Determine the (x, y) coordinate at the center of the cell enclosing the given text.  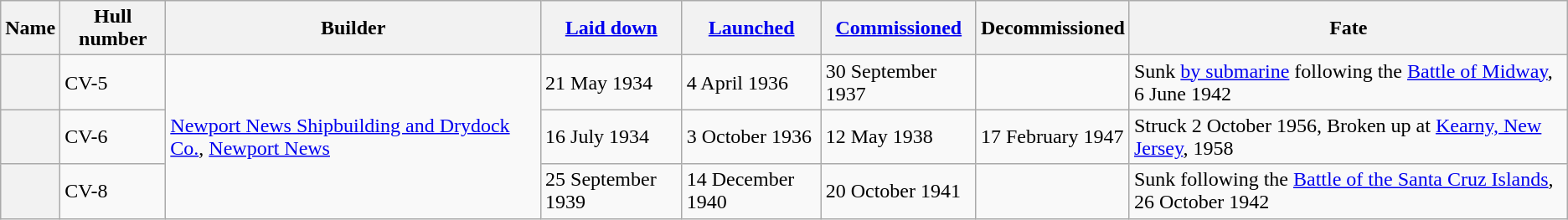
25 September 1939 (611, 191)
CV-5 (113, 82)
Struck 2 October 1956, Broken up at Kearny, New Jersey, 1958 (1349, 137)
4 April 1936 (751, 82)
14 December 1940 (751, 191)
Name (30, 28)
CV-6 (113, 137)
3 October 1936 (751, 137)
30 September 1937 (898, 82)
Commissioned (898, 28)
Sunk by submarine following the Battle of Midway, 6 June 1942 (1349, 82)
Hull number (113, 28)
Newport News Shipbuilding and Drydock Co., Newport News (353, 137)
Builder (353, 28)
Decommissioned (1052, 28)
Laid down (611, 28)
12 May 1938 (898, 137)
Fate (1349, 28)
16 July 1934 (611, 137)
Launched (751, 28)
Sunk following the Battle of the Santa Cruz Islands, 26 October 1942 (1349, 191)
21 May 1934 (611, 82)
17 February 1947 (1052, 137)
20 October 1941 (898, 191)
CV-8 (113, 191)
